For the text-containing cell, return its midpoint in [x, y] coordinate format. 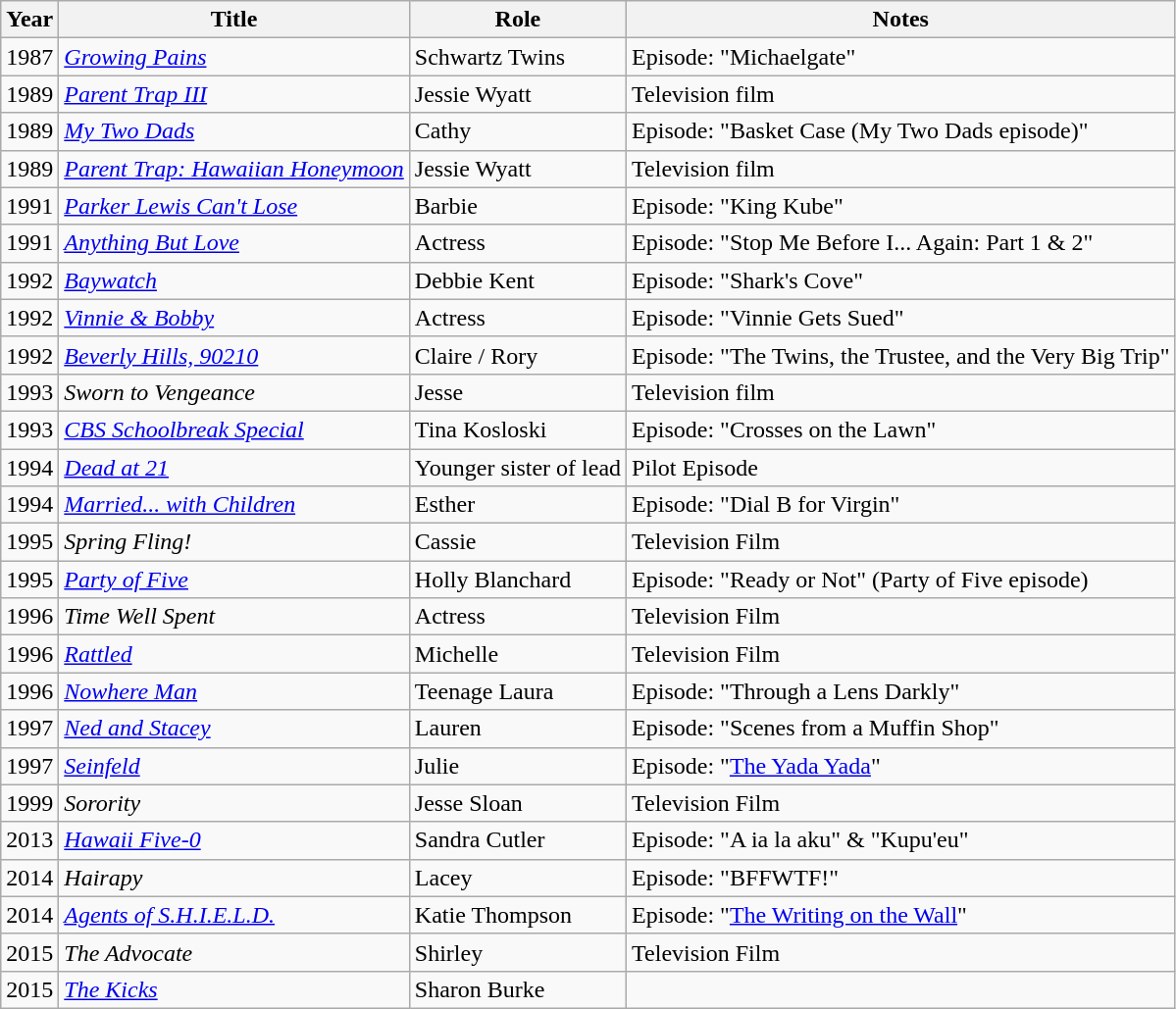
1987 [29, 57]
Hawaii Five-0 [233, 840]
Episode: "Shark's Cove" [900, 280]
Year [29, 20]
Younger sister of lead [518, 468]
Nowhere Man [233, 691]
Hairapy [233, 878]
Episode: "King Kube" [900, 206]
The Kicks [233, 989]
2013 [29, 840]
Claire / Rory [518, 355]
Role [518, 20]
Episode: "Stop Me Before I... Again: Part 1 & 2" [900, 243]
Episode: "Michaelgate" [900, 57]
Sandra Cutler [518, 840]
Episode: "The Writing on the Wall" [900, 915]
Sharon Burke [518, 989]
Pilot Episode [900, 468]
CBS Schoolbreak Special [233, 429]
Baywatch [233, 280]
Episode: "Ready or Not" (Party of Five episode) [900, 580]
Notes [900, 20]
Esther [518, 505]
Tina Kosloski [518, 429]
Episode: "BFFWTF!" [900, 878]
Dead at 21 [233, 468]
Lacey [518, 878]
Spring Fling! [233, 542]
Episode: "Basket Case (My Two Dads episode)" [900, 131]
Title [233, 20]
Seinfeld [233, 766]
Episode: "Through a Lens Darkly" [900, 691]
Teenage Laura [518, 691]
Cathy [518, 131]
Holly Blanchard [518, 580]
Jesse [518, 392]
Beverly Hills, 90210 [233, 355]
Rattled [233, 654]
Episode: "The Twins, the Trustee, and the Very Big Trip" [900, 355]
Married... with Children [233, 505]
Schwartz Twins [518, 57]
Episode: "Dial B for Virgin" [900, 505]
Ned and Stacey [233, 729]
Episode: "A ia la aku" & "Kupu'eu" [900, 840]
Barbie [518, 206]
Katie Thompson [518, 915]
Lauren [518, 729]
1999 [29, 803]
Sorority [233, 803]
Parent Trap: Hawaiian Honeymoon [233, 169]
Parent Trap III [233, 94]
Jesse Sloan [518, 803]
Episode: "Scenes from a Muffin Shop" [900, 729]
Time Well Spent [233, 617]
Agents of S.H.I.E.L.D. [233, 915]
Vinnie & Bobby [233, 318]
My Two Dads [233, 131]
Michelle [518, 654]
Julie [518, 766]
Party of Five [233, 580]
Episode: "Crosses on the Lawn" [900, 429]
Parker Lewis Can't Lose [233, 206]
Anything But Love [233, 243]
Episode: "The Yada Yada" [900, 766]
Episode: "Vinnie Gets Sued" [900, 318]
Shirley [518, 952]
Cassie [518, 542]
Growing Pains [233, 57]
Sworn to Vengeance [233, 392]
Debbie Kent [518, 280]
The Advocate [233, 952]
